Output the (X, Y) coordinate of the center of the cell containing the given text.  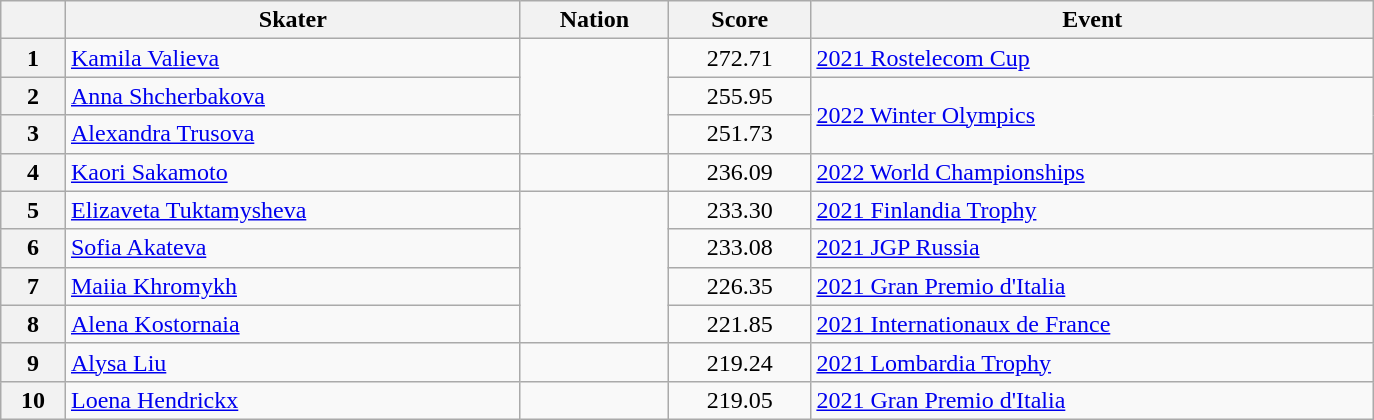
Skater (292, 20)
2 (34, 96)
Sofia Akateva (292, 248)
255.95 (740, 96)
3 (34, 134)
Alysa Liu (292, 362)
Score (740, 20)
Kamila Valieva (292, 58)
272.71 (740, 58)
10 (34, 400)
2021 Rostelecom Cup (1092, 58)
219.05 (740, 400)
Kaori Sakamoto (292, 172)
6 (34, 248)
236.09 (740, 172)
226.35 (740, 286)
Anna Shcherbakova (292, 96)
Event (1092, 20)
Maiia Khromykh (292, 286)
Alena Kostornaia (292, 324)
Alexandra Trusova (292, 134)
2022 Winter Olympics (1092, 115)
Nation (594, 20)
2021 JGP Russia (1092, 248)
251.73 (740, 134)
233.08 (740, 248)
Elizaveta Tuktamysheva (292, 210)
1 (34, 58)
Loena Hendrickx (292, 400)
221.85 (740, 324)
8 (34, 324)
7 (34, 286)
2021 Internationaux de France (1092, 324)
2022 World Championships (1092, 172)
219.24 (740, 362)
9 (34, 362)
2021 Finlandia Trophy (1092, 210)
233.30 (740, 210)
2021 Lombardia Trophy (1092, 362)
4 (34, 172)
5 (34, 210)
